Return (X, Y) of the center of cell containing provided text 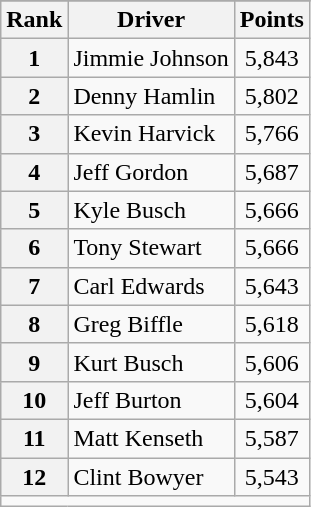
7 (34, 286)
12 (34, 477)
5,643 (272, 286)
5,604 (272, 400)
Kurt Busch (151, 362)
6 (34, 248)
4 (34, 172)
Tony Stewart (151, 248)
5,843 (272, 58)
5,618 (272, 324)
Kyle Busch (151, 210)
5,606 (272, 362)
5,802 (272, 96)
9 (34, 362)
Jimmie Johnson (151, 58)
Denny Hamlin (151, 96)
5,766 (272, 134)
5,587 (272, 438)
Clint Bowyer (151, 477)
5,543 (272, 477)
Rank (34, 20)
5 (34, 210)
Greg Biffle (151, 324)
8 (34, 324)
1 (34, 58)
2 (34, 96)
Driver (151, 20)
Jeff Burton (151, 400)
Kevin Harvick (151, 134)
3 (34, 134)
10 (34, 400)
Matt Kenseth (151, 438)
Points (272, 20)
5,687 (272, 172)
Jeff Gordon (151, 172)
Carl Edwards (151, 286)
11 (34, 438)
